Return the [X, Y] coordinate for the center point of the cell that contains the specified text.  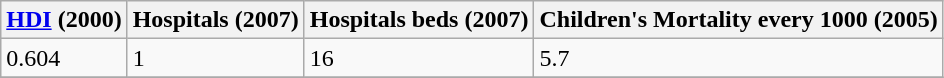
1 [216, 58]
16 [419, 58]
Children's Mortality every 1000 (2005) [738, 20]
0.604 [64, 58]
5.7 [738, 58]
Hospitals beds (2007) [419, 20]
HDI (2000) [64, 20]
Hospitals (2007) [216, 20]
